Find where the given text appears and provide that cell's center as (X, Y) coordinate. 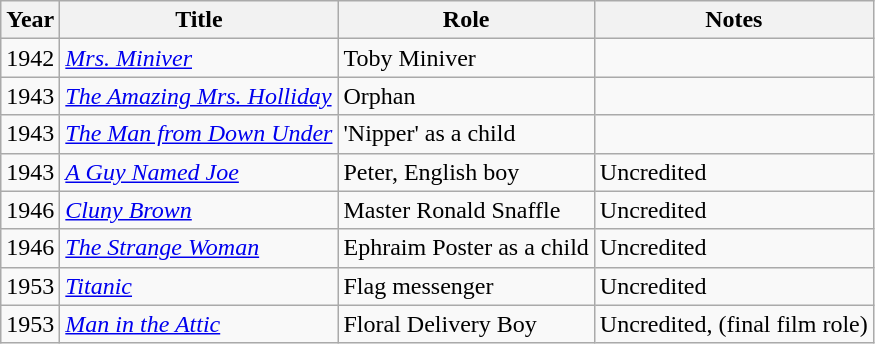
Role (466, 20)
Master Ronald Snaffle (466, 210)
Flag messenger (466, 286)
Peter, English boy (466, 172)
Orphan (466, 96)
Notes (734, 20)
Title (199, 20)
'Nipper' as a child (466, 134)
The Man from Down Under (199, 134)
Mrs. Miniver (199, 58)
Toby Miniver (466, 58)
The Amazing Mrs. Holliday (199, 96)
A Guy Named Joe (199, 172)
1942 (30, 58)
Titanic (199, 286)
Year (30, 20)
Ephraim Poster as a child (466, 248)
Uncredited, (final film role) (734, 324)
The Strange Woman (199, 248)
Floral Delivery Boy (466, 324)
Cluny Brown (199, 210)
Man in the Attic (199, 324)
